Return (X, Y) of the center of cell containing provided text 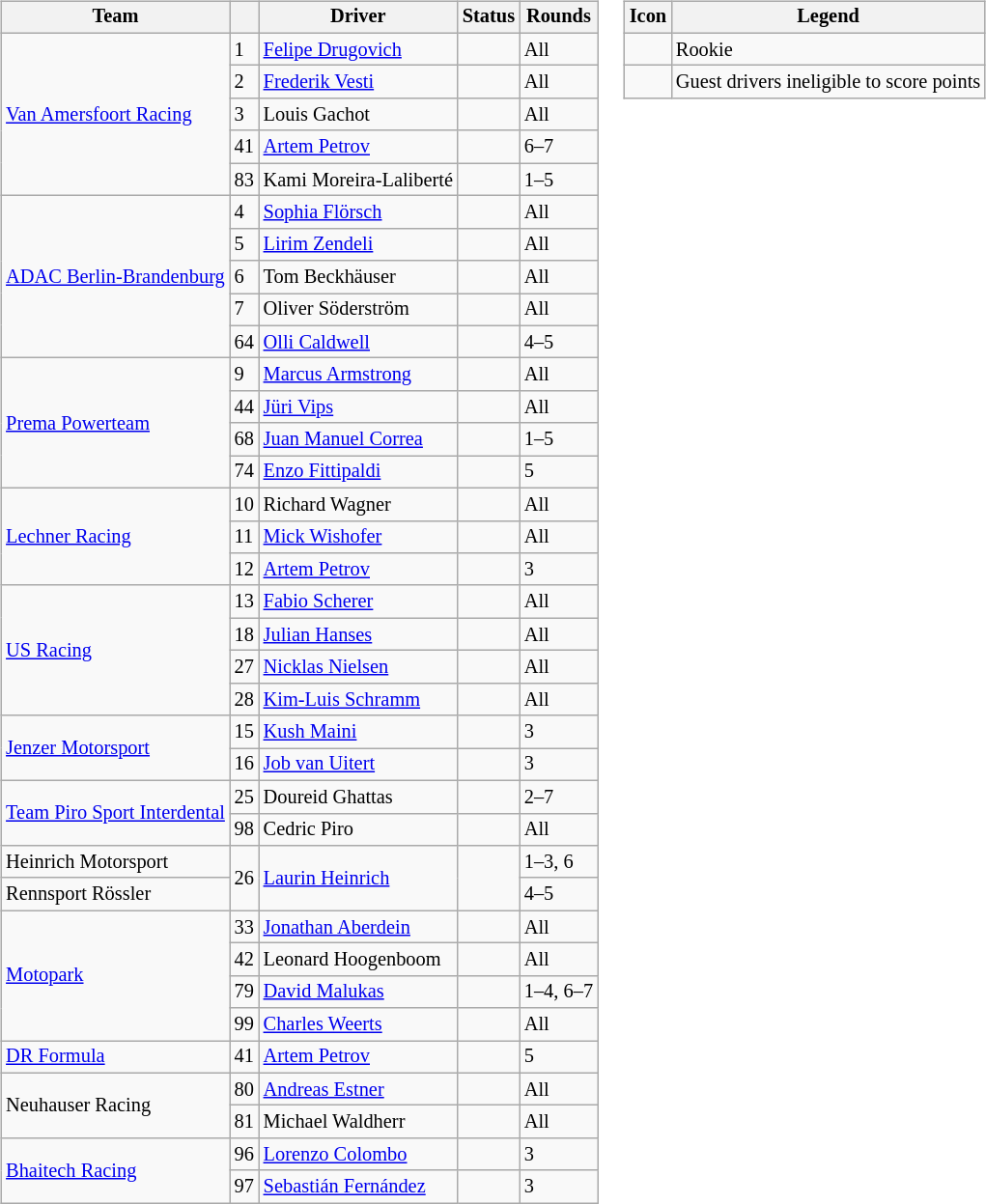
18 (244, 634)
Olli Caldwell (358, 342)
Enzo Fittipaldi (358, 472)
4 (244, 212)
27 (244, 667)
Cedric Piro (358, 829)
83 (244, 180)
Richard Wagner (358, 504)
Team Piro Sport Interdental (115, 813)
Sebastián Fernández (358, 1187)
1 (244, 49)
16 (244, 765)
Michael Waldherr (358, 1122)
Neuhauser Racing (115, 1105)
Jonathan Aberdein (358, 927)
Prema Powerteam (115, 423)
80 (244, 1089)
11 (244, 537)
Jenzer Motorsport (115, 747)
Sophia Flörsch (358, 212)
9 (244, 375)
25 (244, 797)
Rounds (558, 17)
1–4, 6–7 (558, 992)
81 (244, 1122)
Oliver Söderström (358, 310)
Marcus Armstrong (358, 375)
Charles Weerts (358, 1024)
Job van Uitert (358, 765)
2 (244, 82)
Nicklas Nielsen (358, 667)
6–7 (558, 147)
Doureid Ghattas (358, 797)
Kami Moreira-Laliberté (358, 180)
99 (244, 1024)
Bhaitech Racing (115, 1170)
97 (244, 1187)
79 (244, 992)
Legend (829, 17)
Lirim Zendeli (358, 244)
74 (244, 472)
Rookie (829, 49)
DR Formula (115, 1057)
33 (244, 927)
12 (244, 570)
6 (244, 277)
Laurin Heinrich (358, 879)
Leonard Hoogenboom (358, 960)
Team (115, 17)
Heinrich Motorsport (115, 862)
13 (244, 602)
Van Amersfoort Racing (115, 114)
26 (244, 879)
Driver (358, 17)
US Racing (115, 651)
ADAC Berlin-Brandenburg (115, 277)
2–7 (558, 797)
7 (244, 310)
Mick Wishofer (358, 537)
Lorenzo Colombo (358, 1155)
Andreas Estner (358, 1089)
Lechner Racing (115, 537)
44 (244, 407)
Motopark (115, 975)
96 (244, 1155)
42 (244, 960)
Kim-Luis Schramm (358, 699)
Tom Beckhäuser (358, 277)
98 (244, 829)
Felipe Drugovich (358, 49)
Louis Gachot (358, 115)
Juan Manuel Correa (358, 439)
10 (244, 504)
Kush Maini (358, 732)
Status (489, 17)
Fabio Scherer (358, 602)
Icon (648, 17)
28 (244, 699)
15 (244, 732)
David Malukas (358, 992)
1–3, 6 (558, 862)
Guest drivers ineligible to score points (829, 82)
Rennsport Rössler (115, 894)
Frederik Vesti (358, 82)
Jüri Vips (358, 407)
64 (244, 342)
68 (244, 439)
Julian Hanses (358, 634)
